Pinpoint the cell where the given text exists, returning its [x, y] midpoint coordinate. 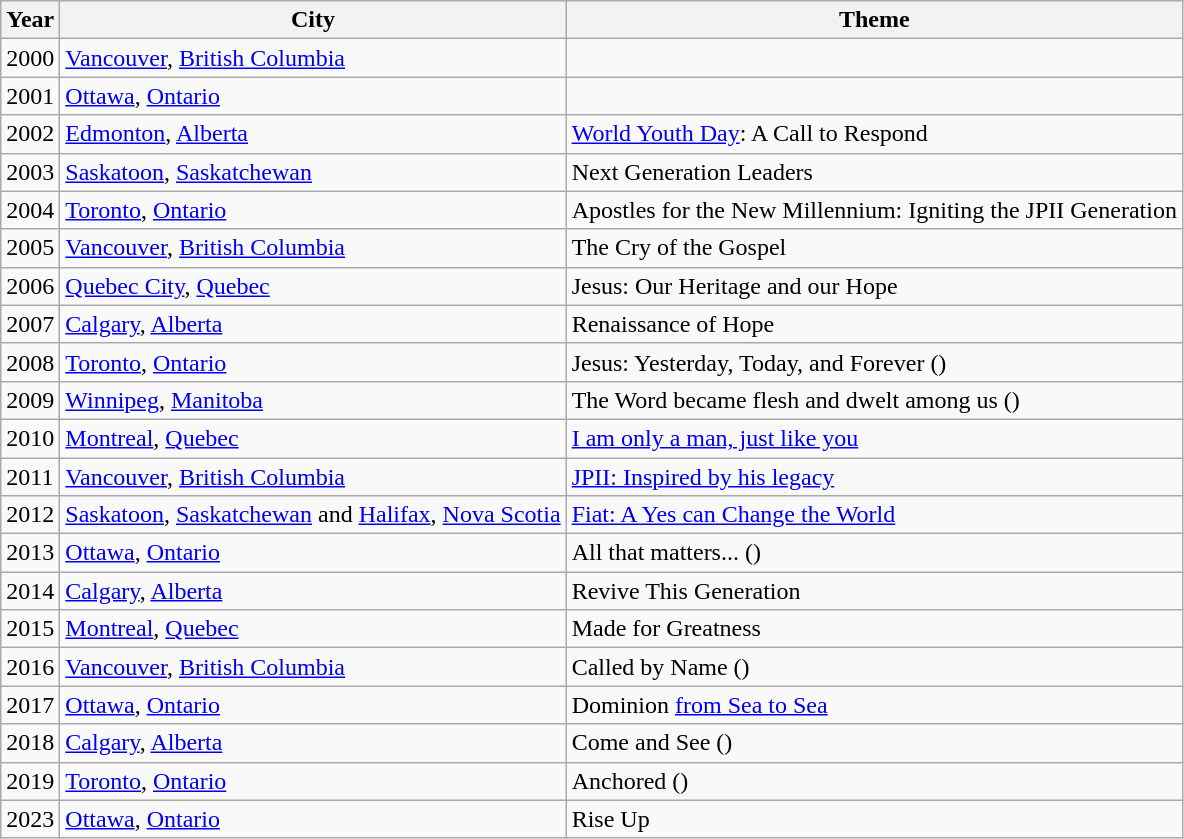
Called by Name () [874, 667]
JPII: Inspired by his legacy [874, 477]
2005 [30, 248]
2001 [30, 96]
Jesus: Our Heritage and our Hope [874, 286]
Saskatoon, Saskatchewan and Halifax, Nova Scotia [313, 515]
World Youth Day: A Call to Respond [874, 134]
2011 [30, 477]
Rise Up [874, 819]
2013 [30, 553]
Quebec City, Quebec [313, 286]
Year [30, 20]
2010 [30, 438]
Renaissance of Hope [874, 324]
Theme [874, 20]
Jesus: Yesterday, Today, and Forever () [874, 362]
Saskatoon, Saskatchewan [313, 172]
Next Generation Leaders [874, 172]
2015 [30, 629]
2012 [30, 515]
2016 [30, 667]
2006 [30, 286]
Anchored () [874, 781]
2003 [30, 172]
The Cry of the Gospel [874, 248]
Made for Greatness [874, 629]
Revive This Generation [874, 591]
2023 [30, 819]
2017 [30, 705]
2018 [30, 743]
Dominion from Sea to Sea [874, 705]
I am only a man, just like you [874, 438]
All that matters... () [874, 553]
2014 [30, 591]
Apostles for the New Millennium: Igniting the JPII Generation [874, 210]
2000 [30, 58]
Come and See () [874, 743]
2009 [30, 400]
2004 [30, 210]
2008 [30, 362]
Fiat: A Yes can Change the World [874, 515]
2002 [30, 134]
Edmonton, Alberta [313, 134]
The Word became flesh and dwelt among us () [874, 400]
2019 [30, 781]
2007 [30, 324]
Winnipeg, Manitoba [313, 400]
City [313, 20]
